Pinpoint the cell where the given text exists, returning its [X, Y] midpoint coordinate. 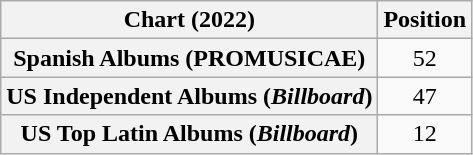
Chart (2022) [190, 20]
Spanish Albums (PROMUSICAE) [190, 58]
47 [425, 96]
US Top Latin Albums (Billboard) [190, 134]
12 [425, 134]
Position [425, 20]
US Independent Albums (Billboard) [190, 96]
52 [425, 58]
